For the text-containing cell, return its midpoint in [X, Y] coordinate format. 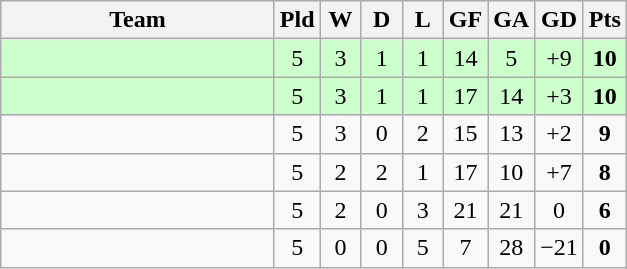
−21 [560, 248]
D [382, 20]
6 [604, 210]
Team [138, 20]
+9 [560, 58]
GF [465, 20]
+3 [560, 96]
28 [512, 248]
13 [512, 134]
+7 [560, 172]
Pts [604, 20]
7 [465, 248]
GA [512, 20]
L [422, 20]
+2 [560, 134]
Pld [297, 20]
GD [560, 20]
8 [604, 172]
9 [604, 134]
15 [465, 134]
W [340, 20]
